Return the (X, Y) coordinate for the center point of the cell that contains the specified text.  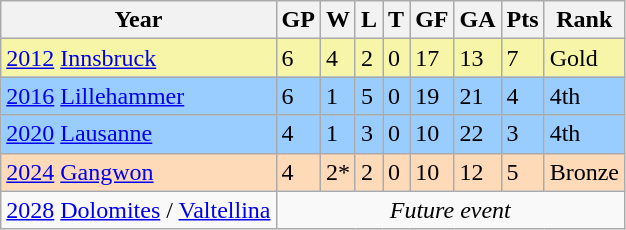
2028 Dolomites / Valtellina (138, 210)
Bronze (584, 172)
17 (432, 58)
2012 Innsbruck (138, 58)
Year (138, 20)
GA (478, 20)
W (338, 20)
Future event (450, 210)
12 (478, 172)
2020 Lausanne (138, 134)
2* (338, 172)
2016 Lillehammer (138, 96)
Gold (584, 58)
T (396, 20)
19 (432, 96)
Pts (522, 20)
2024 Gangwon (138, 172)
L (368, 20)
7 (522, 58)
13 (478, 58)
Rank (584, 20)
22 (478, 134)
21 (478, 96)
GF (432, 20)
GP (298, 20)
